Detect which cell encompasses the target text, then output its (X, Y) center coordinate. 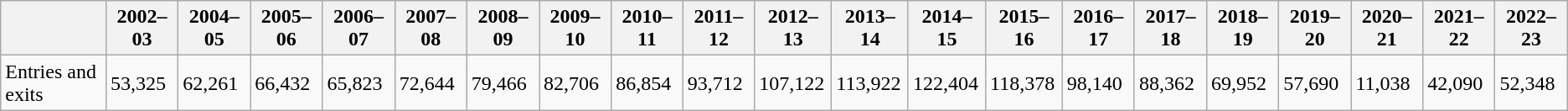
2018–19 (1243, 29)
79,466 (503, 82)
2019–20 (1315, 29)
65,823 (358, 82)
52,348 (1531, 82)
57,690 (1315, 82)
53,325 (142, 82)
2016–17 (1098, 29)
107,122 (793, 82)
Entries and exits (54, 82)
82,706 (575, 82)
2015–16 (1024, 29)
2021–22 (1459, 29)
2017–18 (1170, 29)
72,644 (431, 82)
2008–09 (503, 29)
118,378 (1024, 82)
113,922 (870, 82)
66,432 (286, 82)
2011–12 (719, 29)
98,140 (1098, 82)
2009–10 (575, 29)
62,261 (214, 82)
93,712 (719, 82)
2014–15 (946, 29)
122,404 (946, 82)
2010–11 (647, 29)
2006–07 (358, 29)
2005–06 (286, 29)
2004–05 (214, 29)
2022–23 (1531, 29)
86,854 (647, 82)
2012–13 (793, 29)
42,090 (1459, 82)
2020–21 (1387, 29)
2007–08 (431, 29)
69,952 (1243, 82)
2002–03 (142, 29)
11,038 (1387, 82)
2013–14 (870, 29)
88,362 (1170, 82)
